Search for the cell housing the specified text and yield its (x, y) center coordinate. 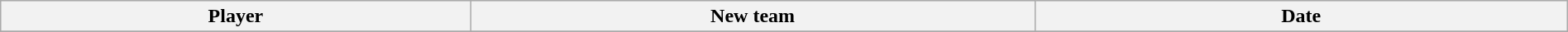
New team (753, 16)
Player (236, 16)
Date (1301, 16)
